Search for the cell housing the specified text and yield its (x, y) center coordinate. 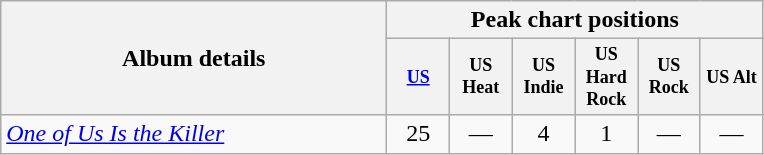
US (418, 77)
Album details (194, 58)
US Heat (480, 77)
US Hard Rock (606, 77)
US Indie (544, 77)
4 (544, 134)
One of Us Is the Killer (194, 134)
Peak chart positions (575, 20)
25 (418, 134)
US Alt (732, 77)
1 (606, 134)
US Rock (670, 77)
